From the cell containing the given text, extract its center point as [X, Y] coordinate. 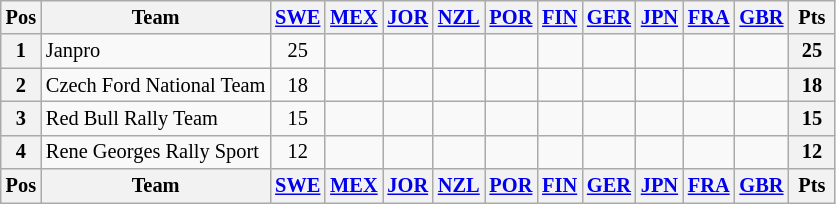
Janpro [156, 51]
Czech Ford National Team [156, 85]
1 [21, 51]
4 [21, 152]
3 [21, 118]
Red Bull Rally Team [156, 118]
Rene Georges Rally Sport [156, 152]
2 [21, 85]
